Return the [x, y] coordinate for the center point of the cell that contains the specified text.  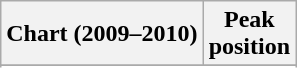
Chart (2009–2010) [102, 34]
Peakposition [249, 34]
